Provide the [x, y] coordinate of the cell's center where the given text is located.  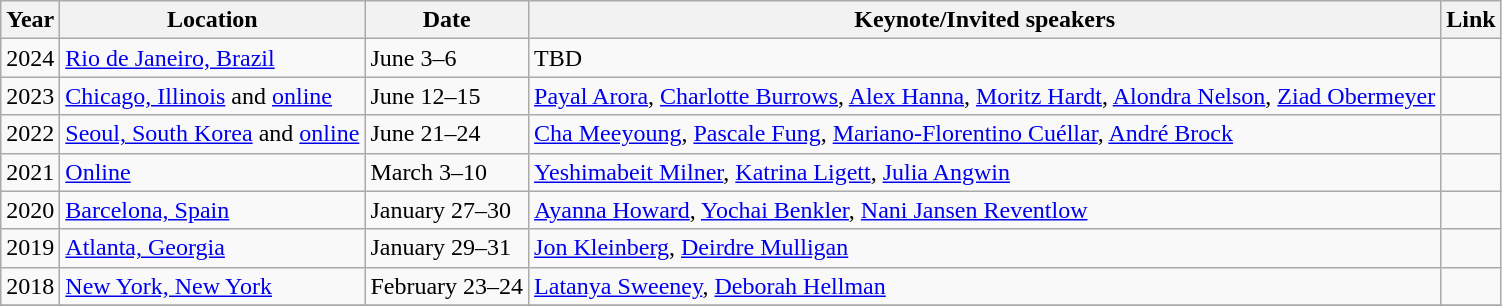
June 3–6 [447, 58]
Link [1471, 20]
2019 [30, 248]
Payal Arora, Charlotte Burrows, Alex Hanna, Moritz Hardt, Alondra Nelson, Ziad Obermeyer [985, 96]
Rio de Janeiro, Brazil [212, 58]
February 23–24 [447, 286]
Date [447, 20]
2018 [30, 286]
2024 [30, 58]
Chicago, Illinois and online [212, 96]
June 12–15 [447, 96]
June 21–24 [447, 134]
Keynote/Invited speakers [985, 20]
Year [30, 20]
TBD [985, 58]
2021 [30, 172]
Latanya Sweeney, Deborah Hellman [985, 286]
Ayanna Howard, Yochai Benkler, Nani Jansen Reventlow [985, 210]
New York, New York [212, 286]
Jon Kleinberg, Deirdre Mulligan [985, 248]
Cha Meeyoung, Pascale Fung, Mariano-Florentino Cuéllar, André Brock [985, 134]
Atlanta, Georgia [212, 248]
Barcelona, Spain [212, 210]
Location [212, 20]
Yeshimabeit Milner, Katrina Ligett, Julia Angwin [985, 172]
2020 [30, 210]
2023 [30, 96]
2022 [30, 134]
January 27–30 [447, 210]
January 29–31 [447, 248]
Seoul, South Korea and online [212, 134]
March 3–10 [447, 172]
Online [212, 172]
